Determine the (x, y) coordinate at the center of the cell enclosing the given text.  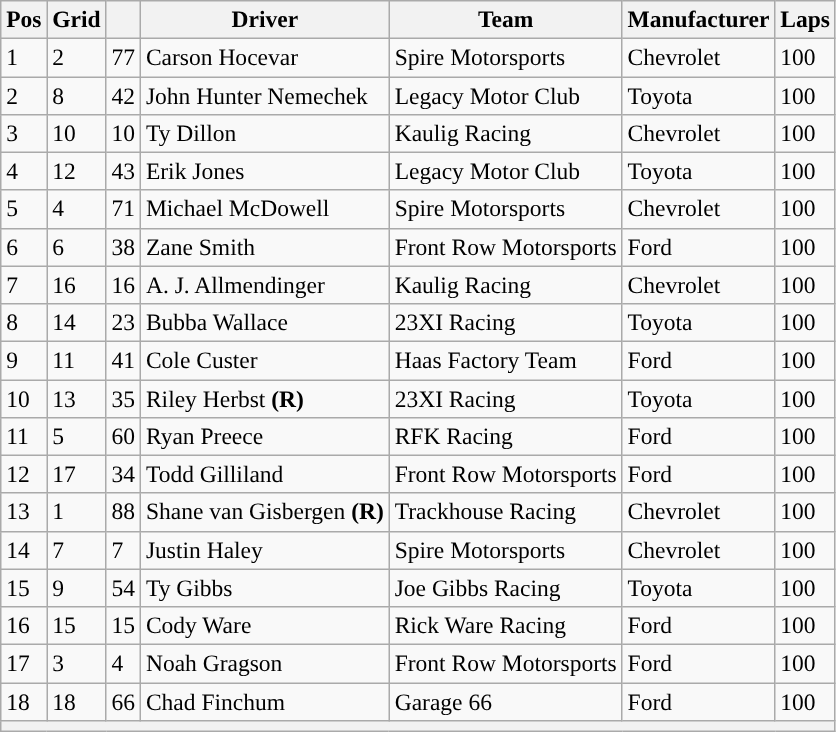
Ty Dillon (264, 133)
RFK Racing (506, 436)
34 (123, 474)
Justin Haley (264, 550)
Ty Gibbs (264, 588)
Bubba Wallace (264, 322)
Michael McDowell (264, 209)
Joe Gibbs Racing (506, 588)
Todd Gilliland (264, 474)
38 (123, 247)
A. J. Allmendinger (264, 285)
23 (123, 322)
John Hunter Nemechek (264, 95)
Carson Hocevar (264, 57)
Shane van Gisbergen (R) (264, 512)
Ryan Preece (264, 436)
Grid (76, 19)
43 (123, 171)
Zane Smith (264, 247)
66 (123, 701)
35 (123, 398)
Chad Finchum (264, 701)
88 (123, 512)
42 (123, 95)
54 (123, 588)
Rick Ware Racing (506, 625)
Cody Ware (264, 625)
Cole Custer (264, 360)
Manufacturer (698, 19)
Team (506, 19)
41 (123, 360)
77 (123, 57)
Erik Jones (264, 171)
Driver (264, 19)
60 (123, 436)
Riley Herbst (R) (264, 398)
Pos (24, 19)
Haas Factory Team (506, 360)
Noah Gragson (264, 663)
Garage 66 (506, 701)
Trackhouse Racing (506, 512)
71 (123, 209)
Laps (806, 19)
